From the cell containing the given text, extract its center point as [X, Y] coordinate. 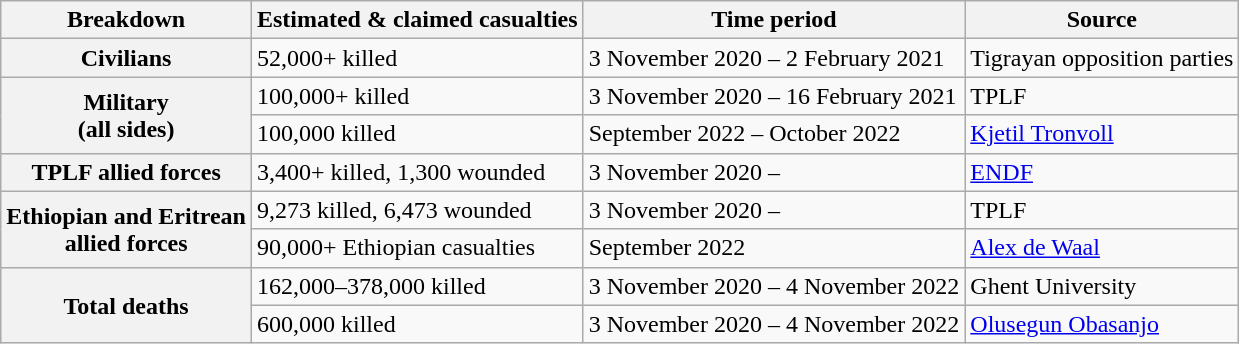
Estimated & claimed casualties [417, 20]
100,000+ killed [417, 96]
3,400+ killed, 1,300 wounded [417, 172]
162,000–378,000 killed [417, 286]
90,000+ Ethiopian casualties [417, 248]
3 November 2020 – 16 February 2021 [774, 96]
Time period [774, 20]
600,000 killed [417, 324]
3 November 2020 – 2 February 2021 [774, 58]
Alex de Waal [1102, 248]
Source [1102, 20]
September 2022 – October 2022 [774, 134]
Breakdown [126, 20]
52,000+ killed [417, 58]
9,273 killed, 6,473 wounded [417, 210]
September 2022 [774, 248]
Total deaths [126, 305]
Tigrayan opposition parties [1102, 58]
100,000 killed [417, 134]
Ethiopian and Eritreanallied forces [126, 229]
ENDF [1102, 172]
Civilians [126, 58]
TPLF allied forces [126, 172]
Military(all sides) [126, 115]
Olusegun Obasanjo [1102, 324]
Ghent University [1102, 286]
Kjetil Tronvoll [1102, 134]
